Return (x, y) of the center of cell containing provided text 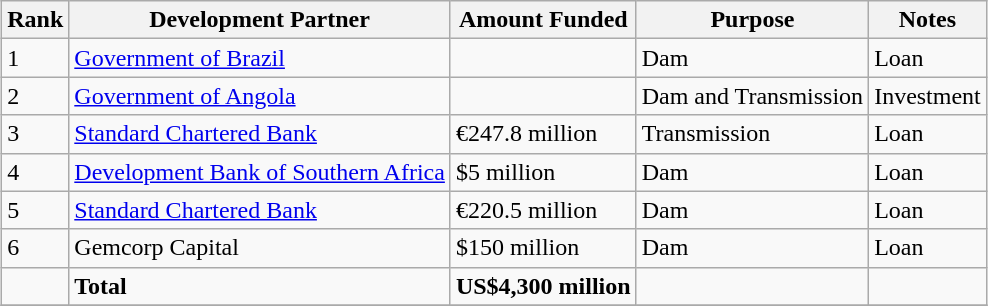
Government of Angola (260, 96)
1 (36, 58)
4 (36, 172)
Government of Brazil (260, 58)
Investment (928, 96)
Development Partner (260, 20)
$5 million (543, 172)
Transmission (752, 134)
Development Bank of Southern Africa (260, 172)
6 (36, 248)
Dam and Transmission (752, 96)
Total (260, 286)
€247.8 million (543, 134)
$150 million (543, 248)
3 (36, 134)
Purpose (752, 20)
Gemcorp Capital (260, 248)
Rank (36, 20)
US$4,300 million (543, 286)
Notes (928, 20)
2 (36, 96)
Amount Funded (543, 20)
5 (36, 210)
€220.5 million (543, 210)
